Pinpoint the cell where the given text exists, returning its [x, y] midpoint coordinate. 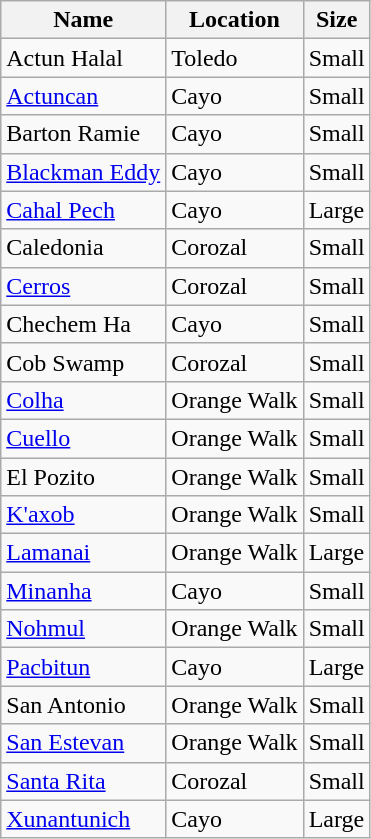
San Estevan [84, 743]
Actuncan [84, 96]
Cahal Pech [84, 210]
Barton Ramie [84, 134]
Lamanai [84, 553]
Santa Rita [84, 781]
Cuello [84, 438]
Blackman Eddy [84, 172]
Cerros [84, 286]
Chechem Ha [84, 324]
Colha [84, 400]
Nohmul [84, 629]
Xunantunich [84, 819]
Name [84, 20]
Minanha [84, 591]
Actun Halal [84, 58]
Size [336, 20]
K'axob [84, 515]
El Pozito [84, 477]
Toledo [234, 58]
Pacbitun [84, 667]
San Antonio [84, 705]
Cob Swamp [84, 362]
Caledonia [84, 248]
Location [234, 20]
